Find where the given text appears and provide that cell's center as (X, Y) coordinate. 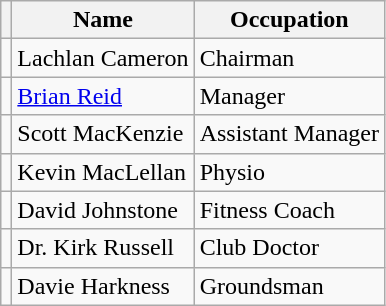
Scott MacKenzie (103, 134)
Davie Harkness (103, 286)
Groundsman (289, 286)
Chairman (289, 58)
Occupation (289, 20)
Assistant Manager (289, 134)
Physio (289, 172)
David Johnstone (103, 210)
Manager (289, 96)
Brian Reid (103, 96)
Club Doctor (289, 248)
Kevin MacLellan (103, 172)
Fitness Coach (289, 210)
Lachlan Cameron (103, 58)
Dr. Kirk Russell (103, 248)
Name (103, 20)
